Search for the cell housing the specified text and yield its (X, Y) center coordinate. 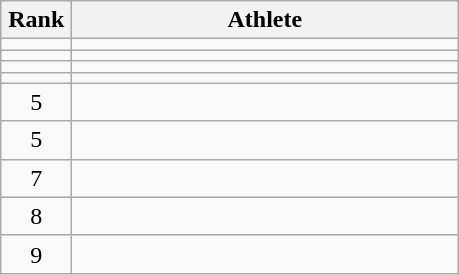
9 (36, 254)
8 (36, 216)
7 (36, 178)
Rank (36, 20)
Athlete (265, 20)
